Provide the (x, y) coordinate of the cell's center where the given text is located.  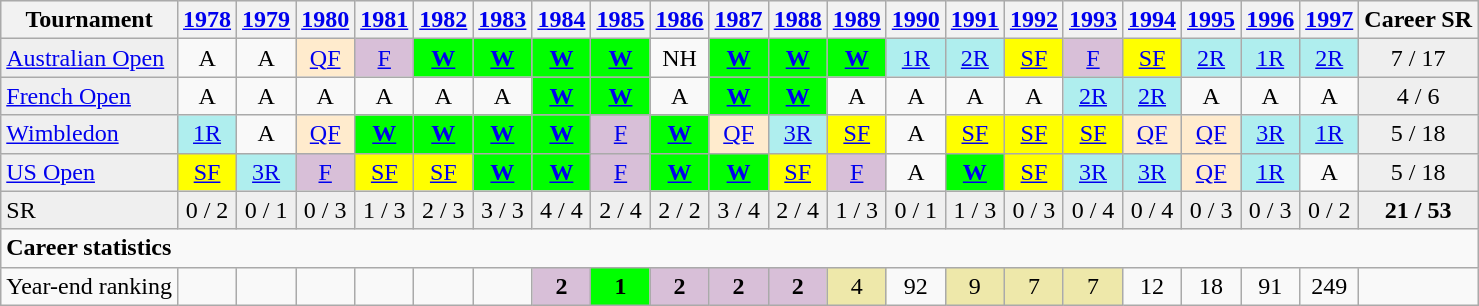
2 / 2 (680, 210)
1994 (1152, 20)
3 / 4 (738, 210)
1992 (1034, 20)
Career statistics (740, 248)
1989 (856, 20)
1996 (1270, 20)
249 (1330, 286)
1990 (916, 20)
NH (680, 58)
91 (1270, 286)
1979 (266, 20)
1980 (326, 20)
12 (1152, 286)
1978 (208, 20)
French Open (90, 96)
1982 (444, 20)
1986 (680, 20)
Year-end ranking (90, 286)
4 / 6 (1418, 96)
4 (856, 286)
Career SR (1418, 20)
SR (90, 210)
Australian Open (90, 58)
7 / 17 (1418, 58)
1985 (620, 20)
3 / 3 (502, 210)
1987 (738, 20)
9 (974, 286)
4 / 4 (562, 210)
92 (916, 286)
1 (620, 286)
18 (1212, 286)
US Open (90, 172)
21 / 53 (1418, 210)
1993 (1092, 20)
1981 (384, 20)
1984 (562, 20)
1995 (1212, 20)
1983 (502, 20)
1991 (974, 20)
2 / 3 (444, 210)
1997 (1330, 20)
1988 (798, 20)
Tournament (90, 20)
Wimbledon (90, 134)
